Extract the [x, y] coordinate from the center of the cell holding the provided text.  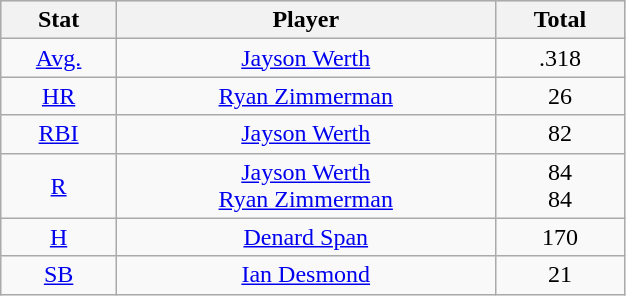
Total [560, 20]
RBI [59, 134]
Ryan Zimmerman [306, 96]
HR [59, 96]
.318 [560, 58]
Jayson WerthRyan Zimmerman [306, 186]
Ian Desmond [306, 275]
R [59, 186]
Denard Span [306, 237]
26 [560, 96]
21 [560, 275]
SB [59, 275]
Stat [59, 20]
H [59, 237]
82 [560, 134]
170 [560, 237]
8484 [560, 186]
Player [306, 20]
Avg. [59, 58]
